From the cell containing the given text, extract its center point as (x, y) coordinate. 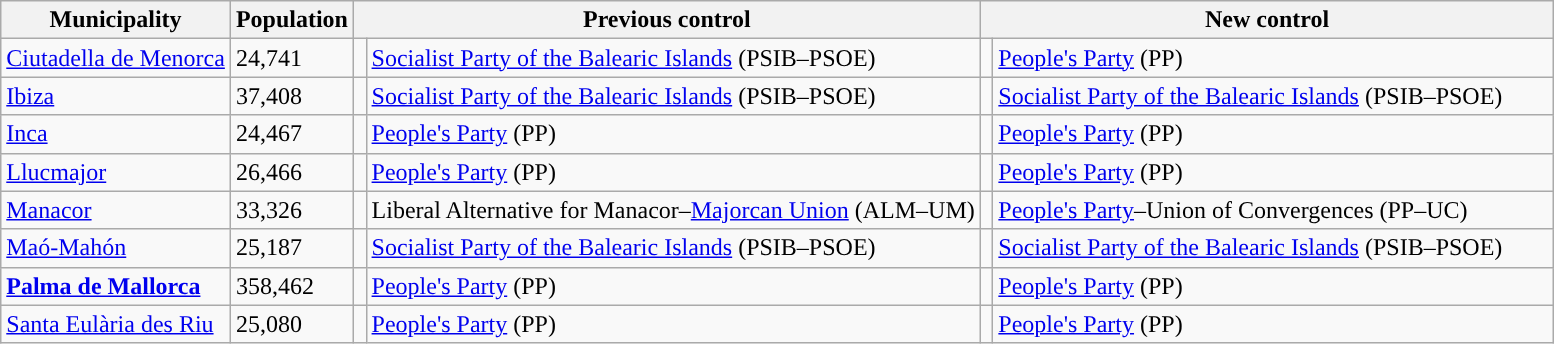
Population (292, 20)
Palma de Mallorca (116, 286)
Maó-Mahón (116, 248)
Municipality (116, 20)
37,408 (292, 96)
Manacor (116, 210)
Liberal Alternative for Manacor–Majorcan Union (ALM–UM) (673, 210)
People's Party–Union of Convergences (PP–UC) (1274, 210)
33,326 (292, 210)
25,080 (292, 324)
New control (1267, 20)
26,466 (292, 172)
Previous control (666, 20)
Ibiza (116, 96)
Ciutadella de Menorca (116, 58)
358,462 (292, 286)
24,741 (292, 58)
Inca (116, 134)
Llucmajor (116, 172)
25,187 (292, 248)
24,467 (292, 134)
Santa Eulària des Riu (116, 324)
